Pinpoint the cell where the given text exists, returning its (x, y) midpoint coordinate. 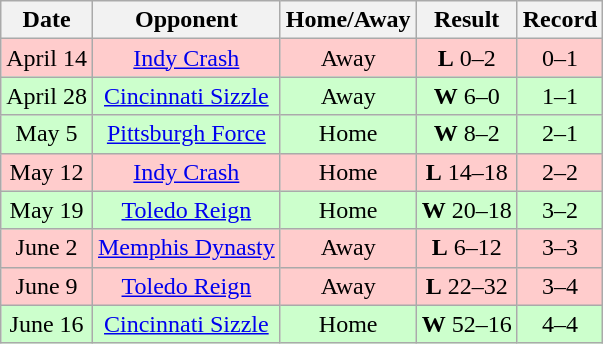
L 0–2 (466, 58)
Pittsburgh Force (186, 134)
3–2 (560, 210)
W 20–18 (466, 210)
June 16 (47, 324)
Record (560, 20)
L 22–32 (466, 286)
1–1 (560, 96)
Opponent (186, 20)
3–4 (560, 286)
Result (466, 20)
June 2 (47, 248)
Memphis Dynasty (186, 248)
Home/Away (348, 20)
W 52–16 (466, 324)
2–2 (560, 172)
0–1 (560, 58)
L 6–12 (466, 248)
May 5 (47, 134)
Date (47, 20)
May 12 (47, 172)
W 8–2 (466, 134)
May 19 (47, 210)
3–3 (560, 248)
4–4 (560, 324)
April 14 (47, 58)
June 9 (47, 286)
L 14–18 (466, 172)
April 28 (47, 96)
2–1 (560, 134)
W 6–0 (466, 96)
